Return (x, y) of the center of cell containing provided text 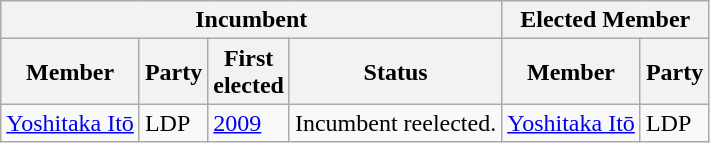
Firstelected (249, 72)
Incumbent (252, 20)
2009 (249, 123)
Status (395, 72)
Incumbent reelected. (395, 123)
Elected Member (606, 20)
